Output the [x, y] coordinate of the center of the cell containing the given text.  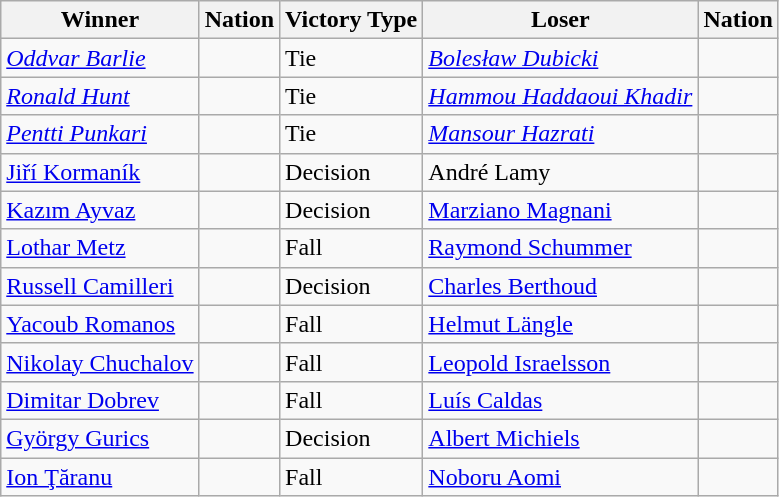
Victory Type [352, 20]
Leopold Israelsson [560, 362]
Oddvar Barlie [100, 58]
Charles Berthoud [560, 286]
Bolesław Dubicki [560, 58]
Kazım Ayvaz [100, 210]
Nikolay Chuchalov [100, 362]
Luís Caldas [560, 400]
Winner [100, 20]
André Lamy [560, 172]
Albert Michiels [560, 438]
Hammou Haddaoui Khadir [560, 96]
Helmut Längle [560, 324]
Ronald Hunt [100, 96]
Mansour Hazrati [560, 134]
Jiří Kormaník [100, 172]
Dimitar Dobrev [100, 400]
Russell Camilleri [100, 286]
Raymond Schummer [560, 248]
Lothar Metz [100, 248]
Ion Ţăranu [100, 477]
Marziano Magnani [560, 210]
Pentti Punkari [100, 134]
Noboru Aomi [560, 477]
György Gurics [100, 438]
Yacoub Romanos [100, 324]
Loser [560, 20]
